Return [x, y] of the center of cell containing provided text 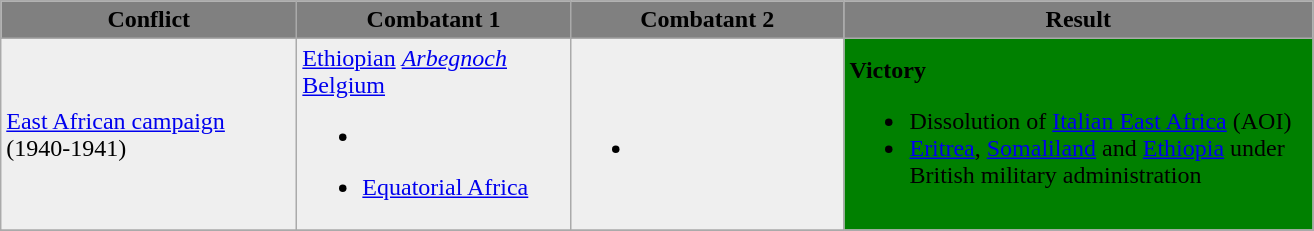
Result [1078, 20]
Conflict [149, 20]
Combatant 1 [434, 20]
Ethiopian Arbegnoch Belgium Equatorial Africa [434, 134]
East African campaign(1940-1941) [149, 134]
Combatant 2 [707, 20]
VictoryDissolution of Italian East Africa (AOI)Eritrea, Somaliland and Ethiopia under British military administration [1078, 134]
